Return (x, y) of the center of cell containing provided text 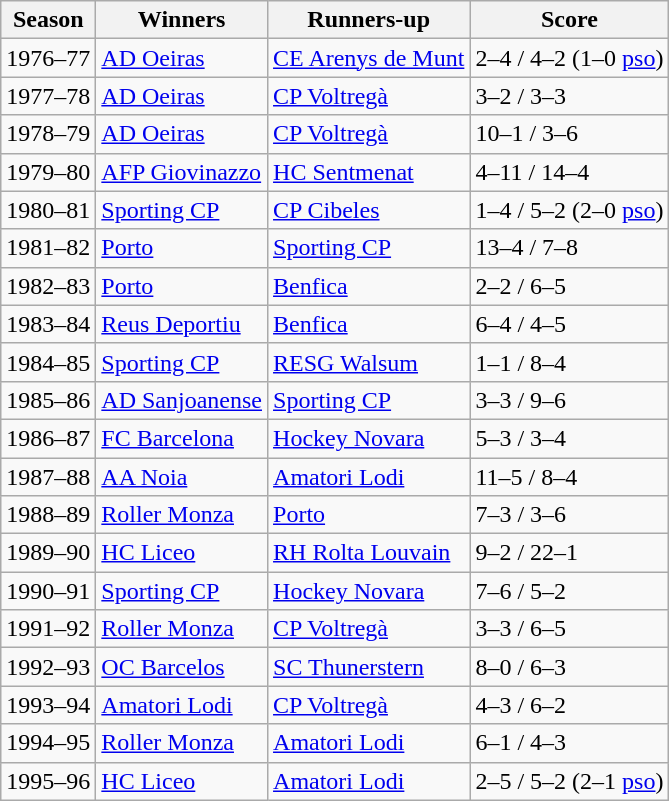
2–5 / 5–2 (2–1 pso) (570, 781)
1995–96 (48, 781)
1993–94 (48, 705)
AA Noia (182, 477)
2–2 / 6–5 (570, 286)
1983–84 (48, 324)
4–3 / 6–2 (570, 705)
1986–87 (48, 438)
CP Cibeles (369, 210)
Reus Deportiu (182, 324)
1994–95 (48, 743)
AD Sanjoanense (182, 400)
1976–77 (48, 58)
7–6 / 5–2 (570, 591)
1980–81 (48, 210)
Winners (182, 20)
1991–92 (48, 629)
13–4 / 7–8 (570, 248)
1992–93 (48, 667)
1981–82 (48, 248)
7–3 / 3–6 (570, 515)
1985–86 (48, 400)
8–0 / 6–3 (570, 667)
1–4 / 5–2 (2–0 pso) (570, 210)
9–2 / 22–1 (570, 553)
RH Rolta Louvain (369, 553)
1–1 / 8–4 (570, 362)
1987–88 (48, 477)
SC Thunerstern (369, 667)
11–5 / 8–4 (570, 477)
1984–85 (48, 362)
HC Sentmenat (369, 172)
Score (570, 20)
3–3 / 9–6 (570, 400)
2–4 / 4–2 (1–0 pso) (570, 58)
CE Arenys de Munt (369, 58)
Season (48, 20)
1978–79 (48, 134)
1988–89 (48, 515)
FC Barcelona (182, 438)
1977–78 (48, 96)
1979–80 (48, 172)
1989–90 (48, 553)
1990–91 (48, 591)
AFP Giovinazzo (182, 172)
5–3 / 3–4 (570, 438)
RESG Walsum (369, 362)
3–2 / 3–3 (570, 96)
4–11 / 14–4 (570, 172)
1982–83 (48, 286)
Runners-up (369, 20)
10–1 / 3–6 (570, 134)
6–4 / 4–5 (570, 324)
OC Barcelos (182, 667)
3–3 / 6–5 (570, 629)
6–1 / 4–3 (570, 743)
